Determine the [X, Y] coordinate at the center of the cell enclosing the given text.  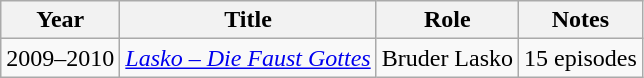
Notes [581, 20]
2009–2010 [60, 58]
Role [447, 20]
Lasko – Die Faust Gottes [248, 58]
15 episodes [581, 58]
Title [248, 20]
Bruder Lasko [447, 58]
Year [60, 20]
